Return the (x, y) coordinate for the center point of the cell that contains the specified text.  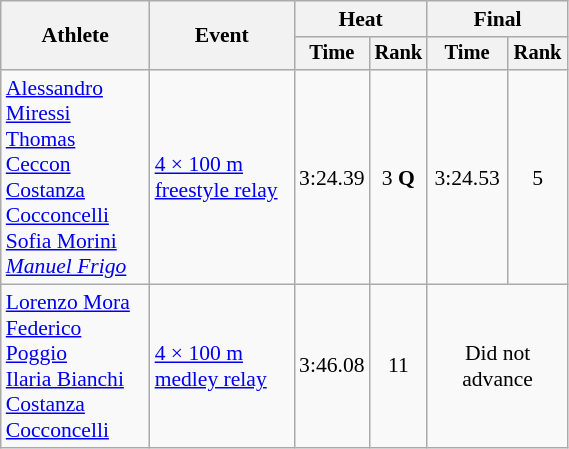
3 Q (399, 177)
Heat (360, 19)
Athlete (76, 36)
Did not advance (498, 366)
5 (538, 177)
3:24.53 (467, 177)
4 × 100 m medley relay (222, 366)
Event (222, 36)
Alessandro Miressi Thomas CecconCostanza Cocconcelli Sofia Morini Manuel Frigo (76, 177)
4 × 100 m freestyle relay (222, 177)
Final (498, 19)
3:24.39 (332, 177)
11 (399, 366)
Lorenzo Mora Federico PoggioIlaria Bianchi Costanza Cocconcelli (76, 366)
3:46.08 (332, 366)
